Output the (X, Y) coordinate of the center of the cell containing the given text.  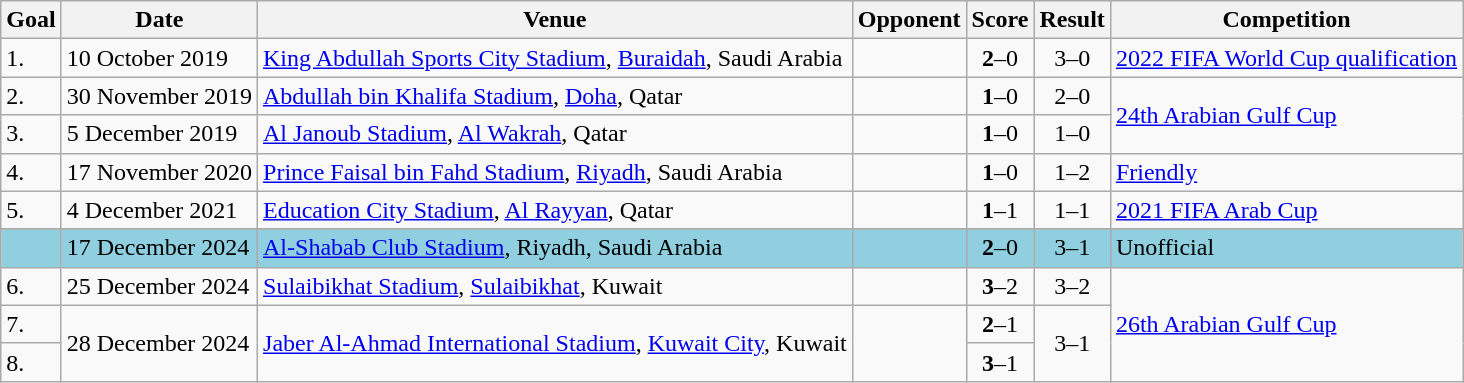
Goal (31, 20)
3. (31, 134)
28 December 2024 (159, 343)
5. (31, 210)
Education City Stadium, Al Rayyan, Qatar (556, 210)
Competition (1286, 20)
17 December 2024 (159, 248)
5 December 2019 (159, 134)
Sulaibikhat Stadium, Sulaibikhat, Kuwait (556, 286)
Al Janoub Stadium, Al Wakrah, Qatar (556, 134)
Unofficial (1286, 248)
3–0 (1072, 58)
Date (159, 20)
2. (31, 96)
17 November 2020 (159, 172)
Abdullah bin Khalifa Stadium, Doha, Qatar (556, 96)
Result (1072, 20)
25 December 2024 (159, 286)
26th Arabian Gulf Cup (1286, 324)
4. (31, 172)
Prince Faisal bin Fahd Stadium, Riyadh, Saudi Arabia (556, 172)
10 October 2019 (159, 58)
Friendly (1286, 172)
6. (31, 286)
1. (31, 58)
4 December 2021 (159, 210)
2–1 (1000, 324)
7. (31, 324)
30 November 2019 (159, 96)
Al-Shabab Club Stadium, Riyadh, Saudi Arabia (556, 248)
8. (31, 362)
1–2 (1072, 172)
Opponent (909, 20)
Venue (556, 20)
King Abdullah Sports City Stadium, Buraidah, Saudi Arabia (556, 58)
24th Arabian Gulf Cup (1286, 115)
2022 FIFA World Cup qualification (1286, 58)
2021 FIFA Arab Cup (1286, 210)
Jaber Al-Ahmad International Stadium, Kuwait City, Kuwait (556, 343)
Score (1000, 20)
